Identify which cell holds the provided text, then report its [x, y] central coordinate. 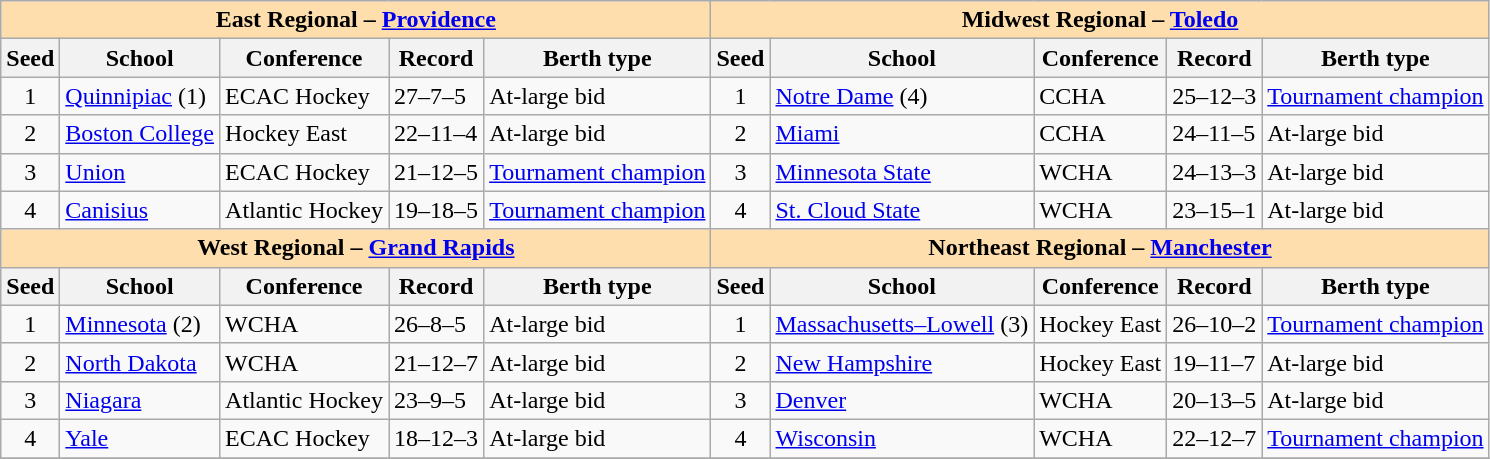
20–13–5 [1214, 400]
Union [140, 172]
27–7–5 [436, 96]
21–12–7 [436, 362]
North Dakota [140, 362]
New Hampshire [902, 362]
24–13–3 [1214, 172]
Yale [140, 438]
Denver [902, 400]
26–8–5 [436, 324]
22–12–7 [1214, 438]
Notre Dame (4) [902, 96]
Miami [902, 134]
Boston College [140, 134]
St. Cloud State [902, 210]
23–15–1 [1214, 210]
21–12–5 [436, 172]
24–11–5 [1214, 134]
Northeast Regional – Manchester [1100, 248]
Midwest Regional – Toledo [1100, 20]
West Regional – Grand Rapids [356, 248]
19–18–5 [436, 210]
Quinnipiac (1) [140, 96]
25–12–3 [1214, 96]
18–12–3 [436, 438]
East Regional – Providence [356, 20]
Canisius [140, 210]
Wisconsin [902, 438]
22–11–4 [436, 134]
26–10–2 [1214, 324]
23–9–5 [436, 400]
19–11–7 [1214, 362]
Niagara [140, 400]
Minnesota (2) [140, 324]
Massachusetts–Lowell (3) [902, 324]
Minnesota State [902, 172]
